Determine the [x, y] coordinate at the center of the cell enclosing the given text.  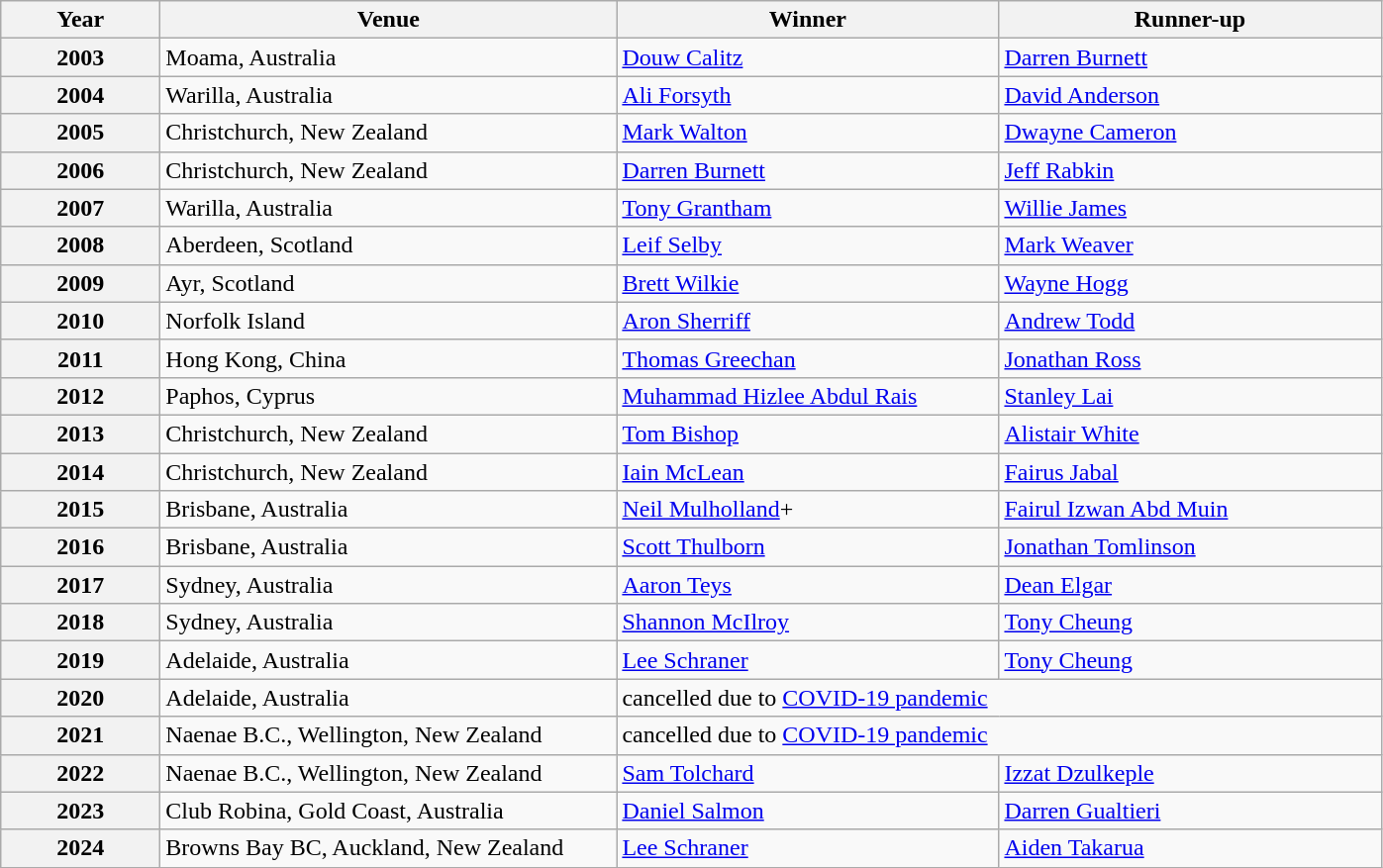
Aaron Teys [808, 585]
2008 [81, 245]
Thomas Greechan [808, 358]
2010 [81, 321]
2022 [81, 773]
Runner-up [1190, 20]
Jonathan Tomlinson [1190, 547]
Fairus Jabal [1190, 472]
2007 [81, 208]
2012 [81, 396]
Izzat Dzulkeple [1190, 773]
Mark Weaver [1190, 245]
Jeff Rabkin [1190, 170]
2006 [81, 170]
Iain McLean [808, 472]
Ali Forsyth [808, 95]
2004 [81, 95]
2009 [81, 283]
2003 [81, 57]
Wayne Hogg [1190, 283]
Shannon McIlroy [808, 623]
2016 [81, 547]
David Anderson [1190, 95]
Alistair White [1190, 434]
Tony Grantham [808, 208]
Muhammad Hizlee Abdul Rais [808, 396]
Ayr, Scotland [388, 283]
2023 [81, 811]
2015 [81, 510]
Norfolk Island [388, 321]
Jonathan Ross [1190, 358]
Hong Kong, China [388, 358]
Darren Gualtieri [1190, 811]
2021 [81, 735]
Stanley Lai [1190, 396]
Tom Bishop [808, 434]
2024 [81, 848]
Sam Tolchard [808, 773]
Moama, Australia [388, 57]
Douw Calitz [808, 57]
Leif Selby [808, 245]
Daniel Salmon [808, 811]
Scott Thulborn [808, 547]
2011 [81, 358]
Paphos, Cyprus [388, 396]
2017 [81, 585]
2019 [81, 660]
Willie James [1190, 208]
2005 [81, 133]
Venue [388, 20]
Mark Walton [808, 133]
Dean Elgar [1190, 585]
Club Robina, Gold Coast, Australia [388, 811]
2014 [81, 472]
Fairul Izwan Abd Muin [1190, 510]
Aron Sherriff [808, 321]
Aberdeen, Scotland [388, 245]
2020 [81, 698]
2013 [81, 434]
Brett Wilkie [808, 283]
2018 [81, 623]
Dwayne Cameron [1190, 133]
Aiden Takarua [1190, 848]
Year [81, 20]
Andrew Todd [1190, 321]
Browns Bay BC, Auckland, New Zealand [388, 848]
Winner [808, 20]
Neil Mulholland+ [808, 510]
